Return the [X, Y] coordinate for the center point of the cell that contains the specified text.  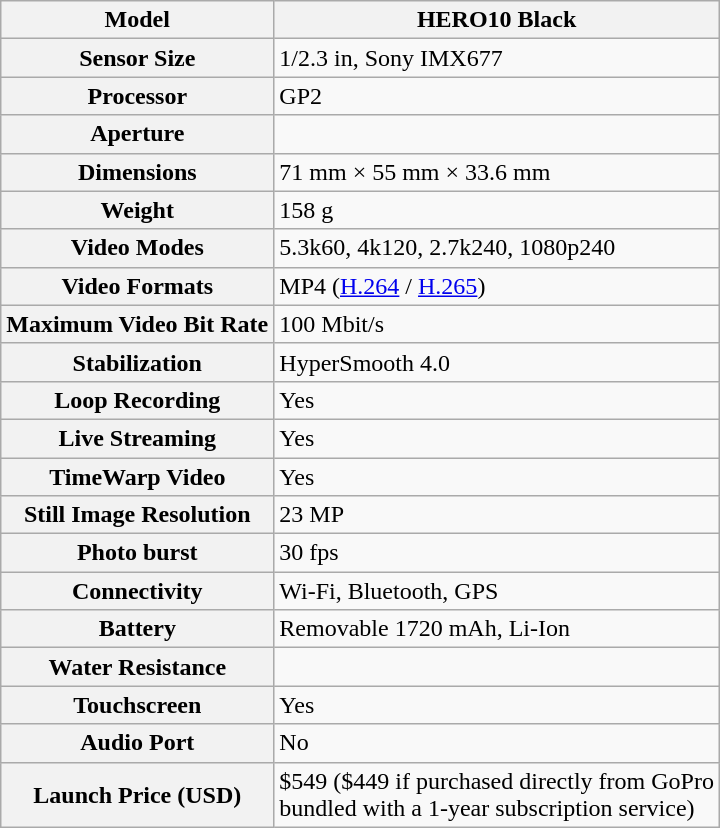
MP4 (H.264 / H.265) [497, 286]
Photo burst [138, 553]
Launch Price (USD) [138, 794]
TimeWarp Video [138, 477]
1/2.3 in, Sony IMX677 [497, 58]
No [497, 743]
Model [138, 20]
Sensor Size [138, 58]
Touchscreen [138, 705]
$549 ($449 if purchased directly from GoProbundled with a 1-year subscription service) [497, 794]
GP2 [497, 96]
100 Mbit/s [497, 324]
Still Image Resolution [138, 515]
Live Streaming [138, 438]
HyperSmooth 4.0 [497, 362]
Loop Recording [138, 400]
Wi-Fi, Bluetooth, GPS [497, 591]
Connectivity [138, 591]
71 mm × 55 mm × 33.6 mm [497, 172]
30 fps [497, 553]
Video Modes [138, 248]
Processor [138, 96]
Dimensions [138, 172]
23 MP [497, 515]
Audio Port [138, 743]
Battery [138, 629]
158 g [497, 210]
Weight [138, 210]
HERO10 Black [497, 20]
5.3k60, 4k120, 2.7k240, 1080p240 [497, 248]
Water Resistance [138, 667]
Aperture [138, 134]
Removable 1720 mAh, Li-Ion [497, 629]
Stabilization [138, 362]
Maximum Video Bit Rate [138, 324]
Video Formats [138, 286]
